Detect which cell encompasses the target text, then output its (x, y) center coordinate. 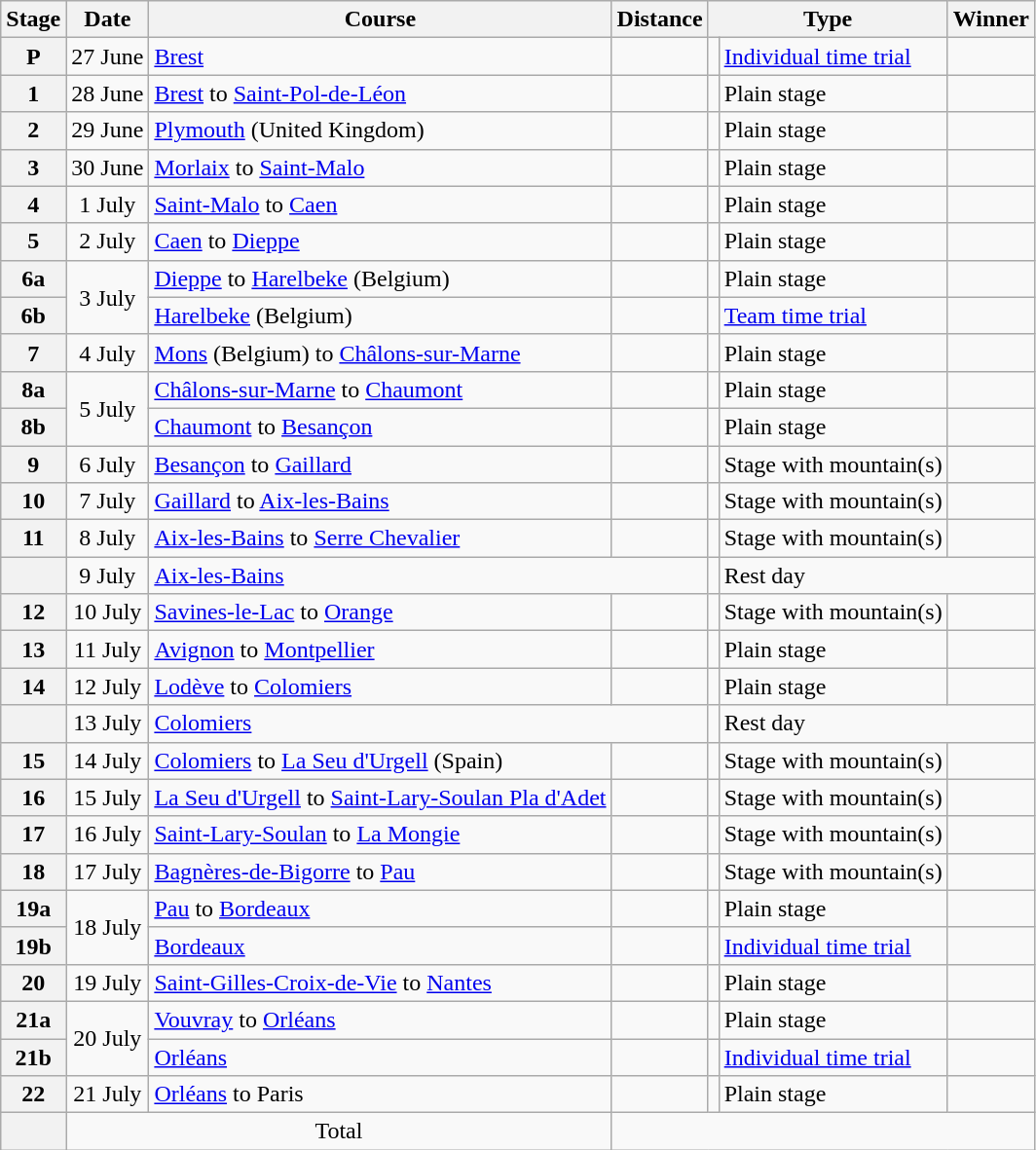
2 July (107, 241)
Orléans to Paris (380, 1094)
Date (107, 19)
Brest (380, 56)
21 July (107, 1094)
28 June (107, 93)
Savines-le-Lac to Orange (380, 612)
18 (33, 872)
6a (33, 278)
Total (339, 1131)
12 (33, 612)
Saint-Malo to Caen (380, 204)
6 July (107, 464)
11 (33, 538)
16 (33, 798)
Winner (991, 19)
La Seu d'Urgell to Saint-Lary-Soulan Pla d'Adet (380, 798)
4 (33, 204)
27 June (107, 56)
5 (33, 241)
10 (33, 501)
7 (33, 352)
19a (33, 909)
7 July (107, 501)
29 June (107, 130)
9 July (107, 575)
9 (33, 464)
22 (33, 1094)
Type (828, 19)
11 July (107, 649)
13 July (107, 723)
8a (33, 390)
1 July (107, 204)
Mons (Belgium) to Châlons-sur-Marne (380, 352)
15 (33, 760)
Aix-les-Bains (428, 575)
4 July (107, 352)
Orléans (380, 1057)
Saint-Lary-Soulan to La Mongie (380, 835)
14 July (107, 760)
Team time trial (833, 315)
Distance (660, 19)
Course (380, 19)
Brest to Saint-Pol-de-Léon (380, 93)
Pau to Bordeaux (380, 909)
19 July (107, 983)
2 (33, 130)
15 July (107, 798)
Lodève to Colomiers (380, 686)
19b (33, 946)
13 (33, 649)
5 July (107, 408)
Châlons-sur-Marne to Chaumont (380, 390)
21b (33, 1057)
Aix-les-Bains to Serre Chevalier (380, 538)
Besançon to Gaillard (380, 464)
14 (33, 686)
Avignon to Montpellier (380, 649)
Colomiers to La Seu d'Urgell (Spain) (380, 760)
Colomiers (428, 723)
Morlaix to Saint-Malo (380, 167)
P (33, 56)
1 (33, 93)
Chaumont to Besançon (380, 427)
12 July (107, 686)
Stage (33, 19)
Bordeaux (380, 946)
Bagnères-de-Bigorre to Pau (380, 872)
Harelbeke (Belgium) (380, 315)
10 July (107, 612)
Caen to Dieppe (380, 241)
8 July (107, 538)
16 July (107, 835)
17 July (107, 872)
21a (33, 1020)
Dieppe to Harelbeke (Belgium) (380, 278)
18 July (107, 927)
Vouvray to Orléans (380, 1020)
3 (33, 167)
20 July (107, 1038)
30 June (107, 167)
3 July (107, 297)
Plymouth (United Kingdom) (380, 130)
20 (33, 983)
8b (33, 427)
Saint-Gilles-Croix-de-Vie to Nantes (380, 983)
17 (33, 835)
6b (33, 315)
Gaillard to Aix-les-Bains (380, 501)
